Return the [X, Y] coordinate for the center point of the cell that contains the specified text.  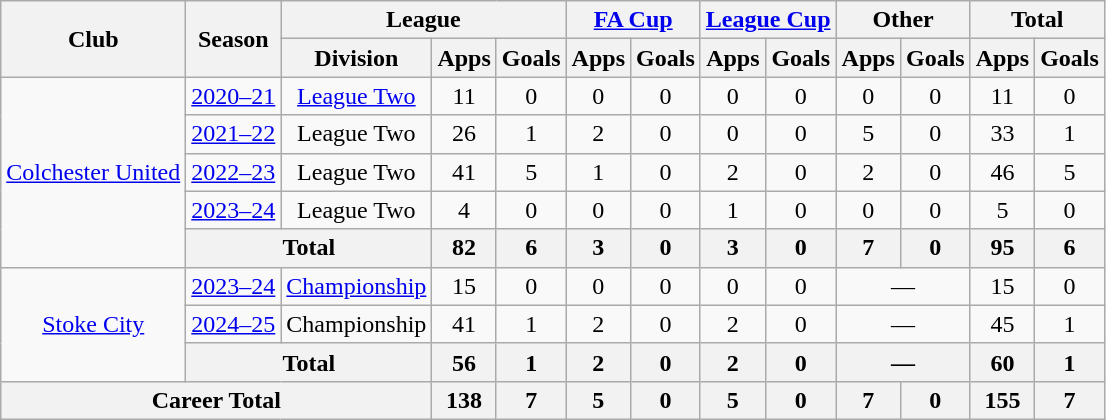
26 [464, 134]
Club [94, 39]
33 [1002, 134]
95 [1002, 248]
138 [464, 400]
82 [464, 248]
4 [464, 210]
155 [1002, 400]
60 [1002, 362]
Colchester United [94, 172]
Career Total [216, 400]
45 [1002, 324]
League Cup [768, 20]
FA Cup [633, 20]
46 [1002, 172]
Stoke City [94, 324]
League [424, 20]
Season [234, 39]
Division [356, 58]
56 [464, 362]
Other [903, 20]
2020–21 [234, 96]
2022–23 [234, 172]
2024–25 [234, 324]
2021–22 [234, 134]
